Provide the (X, Y) coordinate of the cell's center where the given text is located.  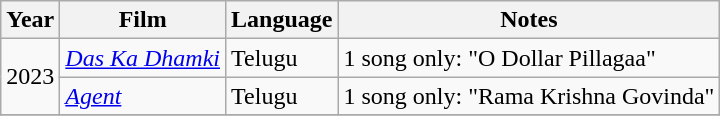
Language (282, 20)
1 song only: "O Dollar Pillagaa" (529, 58)
Das Ka Dhamki (143, 58)
Year (30, 20)
Film (143, 20)
Notes (529, 20)
1 song only: "Rama Krishna Govinda" (529, 96)
2023 (30, 77)
Agent (143, 96)
